Provide the [X, Y] coordinate of the cell's center where the given text is located.  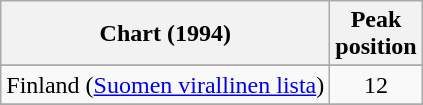
Chart (1994) [166, 34]
Finland (Suomen virallinen lista) [166, 85]
Peakposition [376, 34]
12 [376, 85]
